For the text-containing cell, return its midpoint in [x, y] coordinate format. 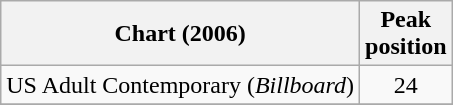
24 [406, 85]
US Adult Contemporary (Billboard) [180, 85]
Chart (2006) [180, 34]
Peakposition [406, 34]
